Return the (X, Y) coordinate for the center point of the cell that contains the specified text.  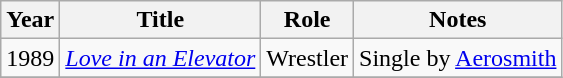
1989 (30, 58)
Role (308, 20)
Notes (458, 20)
Year (30, 20)
Wrestler (308, 58)
Title (160, 20)
Love in an Elevator (160, 58)
Single by Aerosmith (458, 58)
